Scan for the cell matching the given text and deliver its (x, y) coordinate at center. 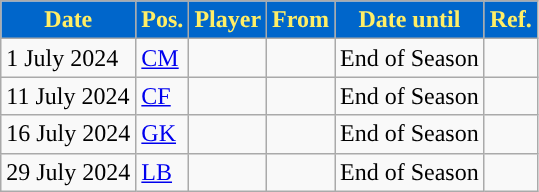
Player (228, 20)
16 July 2024 (68, 134)
11 July 2024 (68, 96)
Date until (410, 20)
Ref. (510, 20)
CM (162, 58)
1 July 2024 (68, 58)
CF (162, 96)
29 July 2024 (68, 172)
GK (162, 134)
From (301, 20)
LB (162, 172)
Pos. (162, 20)
Date (68, 20)
